From the cell containing the given text, extract its center point as [X, Y] coordinate. 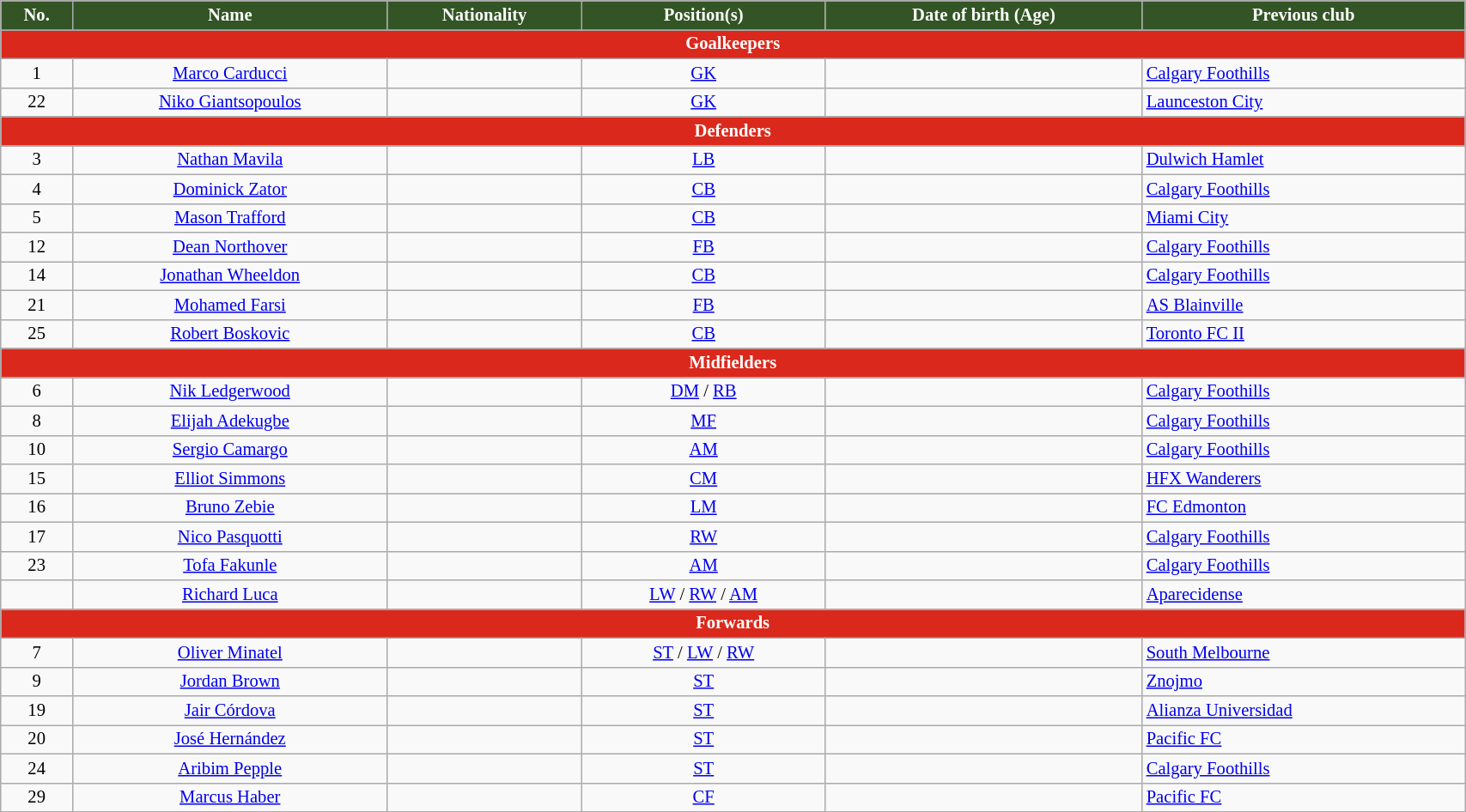
Mason Trafford [230, 218]
Date of birth (Age) [984, 15]
19 [37, 710]
14 [37, 276]
Bruno Zebie [230, 507]
Dulwich Hamlet [1304, 160]
Sergio Camargo [230, 450]
Znojmo [1304, 682]
1 [37, 73]
Nik Ledgerwood [230, 391]
CF [703, 797]
Elijah Adekugbe [230, 421]
15 [37, 478]
No. [37, 15]
10 [37, 450]
Jonathan Wheeldon [230, 276]
Aribim Pepple [230, 768]
17 [37, 536]
29 [37, 797]
South Melbourne [1304, 652]
20 [37, 739]
FC Edmonton [1304, 507]
DM / RB [703, 391]
Niko Giantsopoulos [230, 102]
21 [37, 305]
CM [703, 478]
Dominick Zator [230, 189]
Dean Northover [230, 246]
4 [37, 189]
16 [37, 507]
Midfielders [733, 363]
Defenders [733, 131]
Jordan Brown [230, 682]
ST / LW / RW [703, 652]
8 [37, 421]
Oliver Minatel [230, 652]
Marcus Haber [230, 797]
Marco Carducci [230, 73]
Position(s) [703, 15]
Nathan Mavila [230, 160]
3 [37, 160]
7 [37, 652]
22 [37, 102]
Forwards [733, 623]
Nationality [484, 15]
HFX Wanderers [1304, 478]
LB [703, 160]
Mohamed Farsi [230, 305]
Elliot Simmons [230, 478]
Richard Luca [230, 595]
25 [37, 334]
Robert Boskovic [230, 334]
LW / RW / AM [703, 595]
Aparecidense [1304, 595]
Jair Córdova [230, 710]
Previous club [1304, 15]
Launceston City [1304, 102]
Goalkeepers [733, 44]
Alianza Universidad [1304, 710]
José Hernández [230, 739]
23 [37, 566]
LM [703, 507]
MF [703, 421]
6 [37, 391]
Toronto FC II [1304, 334]
AS Blainville [1304, 305]
9 [37, 682]
RW [703, 536]
Nico Pasquotti [230, 536]
Tofa Fakunle [230, 566]
12 [37, 246]
24 [37, 768]
Name [230, 15]
Miami City [1304, 218]
5 [37, 218]
